From the cell containing the given text, extract its center point as [x, y] coordinate. 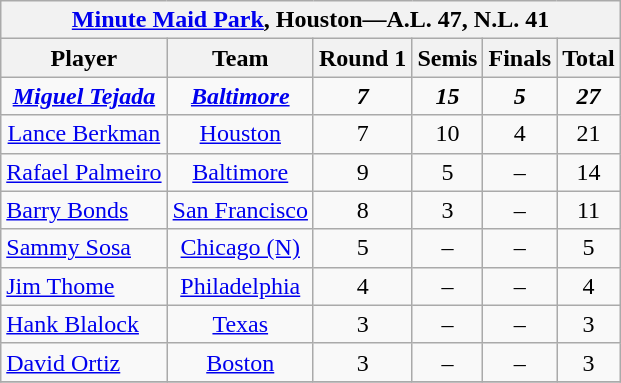
Texas [240, 324]
Finals [520, 58]
Sammy Sosa [84, 248]
Miguel Tejada [84, 96]
Barry Bonds [84, 210]
Jim Thome [84, 286]
Semis [448, 58]
Houston [240, 134]
21 [589, 134]
San Francisco [240, 210]
10 [448, 134]
Hank Blalock [84, 324]
9 [362, 172]
Round 1 [362, 58]
Player [84, 58]
Chicago (N) [240, 248]
Lance Berkman [84, 134]
14 [589, 172]
27 [589, 96]
David Ortiz [84, 362]
15 [448, 96]
Team [240, 58]
Boston [240, 362]
Philadelphia [240, 286]
Rafael Palmeiro [84, 172]
8 [362, 210]
11 [589, 210]
Minute Maid Park, Houston—A.L. 47, N.L. 41 [311, 20]
Total [589, 58]
